From the cell containing the given text, extract its center point as (x, y) coordinate. 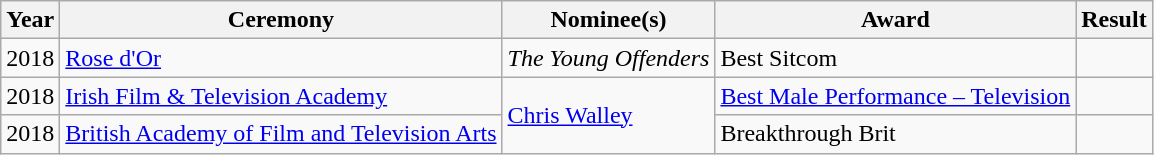
Best Male Performance – Television (896, 96)
British Academy of Film and Television Arts (281, 134)
Year (30, 20)
Irish Film & Television Academy (281, 96)
Best Sitcom (896, 58)
Result (1114, 20)
Ceremony (281, 20)
Nominee(s) (608, 20)
Chris Walley (608, 115)
Breakthrough Brit (896, 134)
Award (896, 20)
The Young Offenders (608, 58)
Rose d'Or (281, 58)
